Identify which cell holds the provided text, then report its (X, Y) central coordinate. 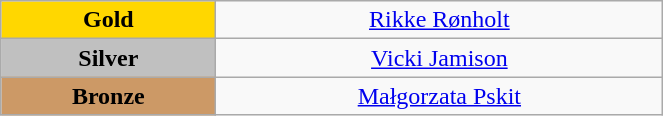
Gold (108, 20)
Vicki Jamison (440, 58)
Małgorzata Pskit (440, 96)
Bronze (108, 96)
Silver (108, 58)
Rikke Rønholt (440, 20)
